Locate the cell with the specified text and output its (x, y) center coordinate. 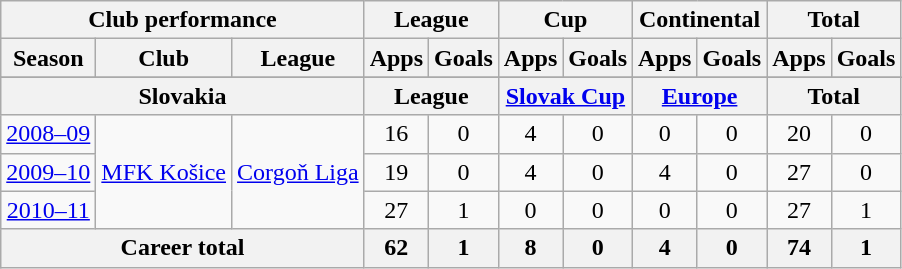
Corgoň Liga (298, 172)
Europe (700, 96)
Club performance (182, 20)
62 (396, 248)
16 (396, 134)
MFK Košice (164, 172)
Career total (182, 248)
Continental (700, 20)
Club (164, 58)
Slovak Cup (565, 96)
Season (48, 58)
2008–09 (48, 134)
2009–10 (48, 172)
2010–11 (48, 210)
19 (396, 172)
8 (530, 248)
Slovakia (182, 96)
74 (799, 248)
Cup (565, 20)
20 (799, 134)
